For the text-containing cell, return its midpoint in [x, y] coordinate format. 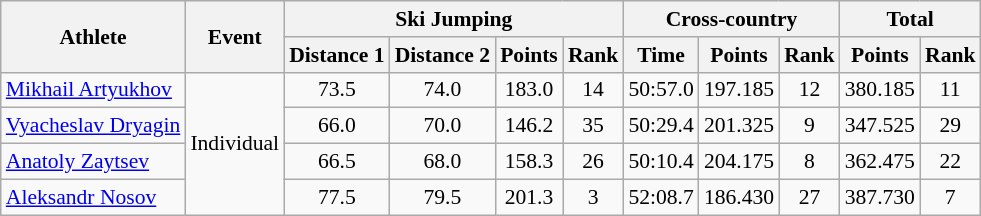
68.0 [442, 162]
8 [810, 162]
70.0 [442, 126]
11 [950, 90]
Total [910, 19]
27 [810, 197]
201.325 [739, 126]
Mikhail Artyukhov [94, 90]
22 [950, 162]
26 [594, 162]
Aleksandr Nosov [94, 197]
380.185 [880, 90]
Cross-country [731, 19]
362.475 [880, 162]
12 [810, 90]
77.5 [336, 197]
Event [234, 36]
158.3 [529, 162]
3 [594, 197]
197.185 [739, 90]
347.525 [880, 126]
50:10.4 [660, 162]
50:57.0 [660, 90]
66.5 [336, 162]
186.430 [739, 197]
183.0 [529, 90]
Distance 2 [442, 55]
35 [594, 126]
52:08.7 [660, 197]
204.175 [739, 162]
Individual [234, 143]
50:29.4 [660, 126]
Athlete [94, 36]
66.0 [336, 126]
387.730 [880, 197]
74.0 [442, 90]
Ski Jumping [454, 19]
9 [810, 126]
29 [950, 126]
Time [660, 55]
Distance 1 [336, 55]
79.5 [442, 197]
7 [950, 197]
Anatoly Zaytsev [94, 162]
73.5 [336, 90]
201.3 [529, 197]
14 [594, 90]
Vyacheslav Dryagin [94, 126]
146.2 [529, 126]
